Detect which cell encompasses the target text, then output its (x, y) center coordinate. 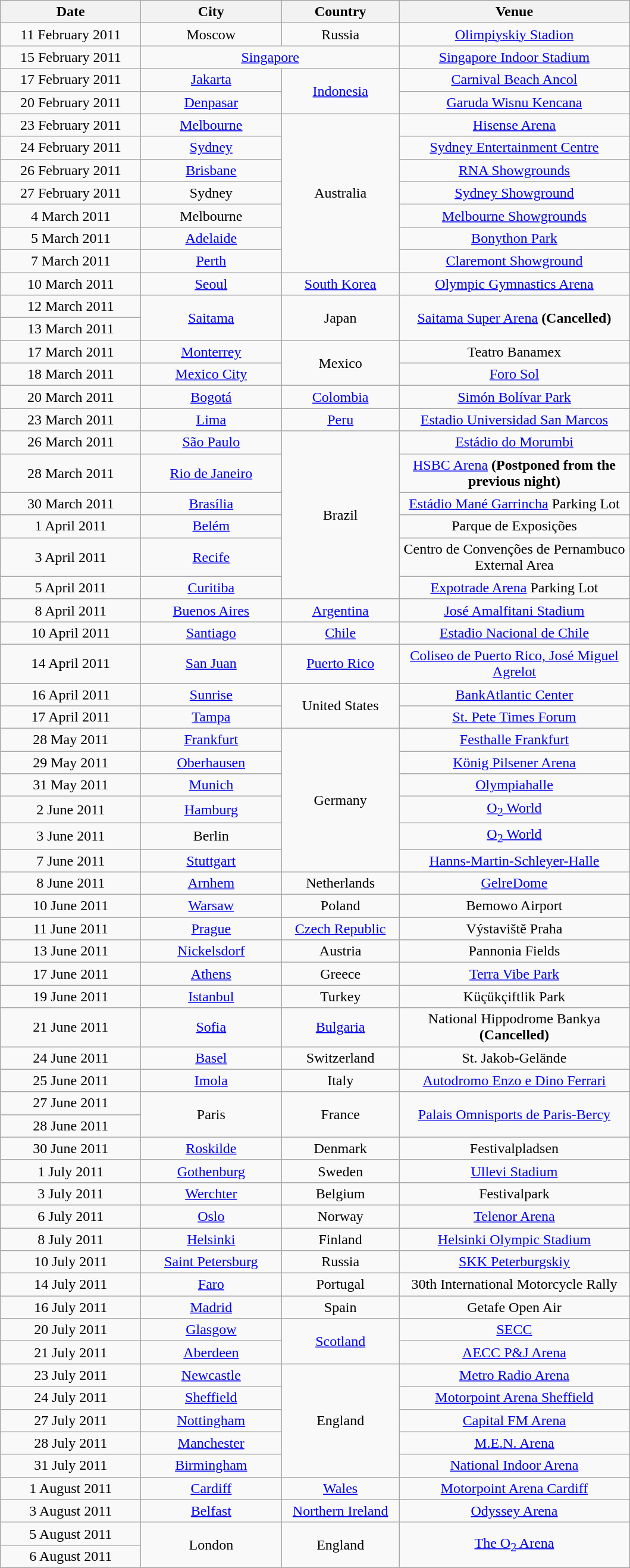
Festhalle Frankfurt (514, 740)
Venue (514, 12)
Greece (340, 974)
Colombia (340, 397)
Centro de Convenções de Pernambuco External Area (514, 557)
Arnhem (211, 883)
11 February 2011 (71, 35)
21 July 2011 (71, 1353)
Sunrise (211, 695)
Seoul (211, 284)
31 July 2011 (71, 1466)
Bulgaria (340, 1027)
Výstaviště Praha (514, 929)
National Indoor Arena (514, 1466)
17 April 2011 (71, 717)
1 August 2011 (71, 1488)
National Hippodrome Bankya (Cancelled) (514, 1027)
Brazil (340, 515)
Scotland (340, 1341)
São Paulo (211, 442)
25 June 2011 (71, 1080)
Estadio Nacional de Chile (514, 633)
Saitama Super Arena (Cancelled) (514, 318)
Stuttgart (211, 860)
15 February 2011 (71, 57)
Estádio Mané Garrincha Parking Lot (514, 504)
12 March 2011 (71, 307)
Odyssey Arena (514, 1511)
Denmark (340, 1148)
König Pilsener Arena (514, 763)
Recife (211, 557)
Chile (340, 633)
Turkey (340, 997)
Netherlands (340, 883)
17 March 2011 (71, 352)
Munich (211, 785)
HSBC Arena (Postponed from the previous night) (514, 473)
Poland (340, 906)
5 March 2011 (71, 238)
Paris (211, 1114)
The O2 Arena (514, 1545)
19 June 2011 (71, 997)
Manchester (211, 1443)
Hanns-Martin-Schleyer-Halle (514, 860)
27 February 2011 (71, 193)
Sydney Showground (514, 193)
Helsinki Olympic Stadium (514, 1239)
GelreDome (514, 883)
16 April 2011 (71, 695)
South Korea (340, 284)
11 June 2011 (71, 929)
Bonython Park (514, 238)
Werchter (211, 1194)
28 March 2011 (71, 473)
Sofia (211, 1027)
Estádio do Morumbi (514, 442)
18 March 2011 (71, 374)
Metro Radio Arena (514, 1375)
Mexico City (211, 374)
Aberdeen (211, 1353)
31 May 2011 (71, 785)
Santiago (211, 633)
3 August 2011 (71, 1511)
Pannonia Fields (514, 951)
Terra Vibe Park (514, 974)
1 April 2011 (71, 526)
Nickelsdorf (211, 951)
Motorpoint Arena Cardiff (514, 1488)
Prague (211, 929)
21 June 2011 (71, 1027)
Palais Omnisports de Paris-Bercy (514, 1114)
Capital FM Arena (514, 1420)
Tampa (211, 717)
Istanbul (211, 997)
5 August 2011 (71, 1533)
Claremont Showground (514, 261)
Czech Republic (340, 929)
Belém (211, 526)
10 March 2011 (71, 284)
Telenor Arena (514, 1216)
8 June 2011 (71, 883)
Bemowo Airport (514, 906)
8 April 2011 (71, 610)
Moscow (211, 35)
Olimpiyskiy Stadion (514, 35)
29 May 2011 (71, 763)
Faro (211, 1285)
27 July 2011 (71, 1420)
Finland (340, 1239)
13 June 2011 (71, 951)
26 March 2011 (71, 442)
Roskilde (211, 1148)
7 June 2011 (71, 860)
24 February 2011 (71, 148)
Austria (340, 951)
Rio de Janeiro (211, 473)
Melbourne Showgrounds (514, 215)
16 July 2011 (71, 1307)
Madrid (211, 1307)
Bogotá (211, 397)
Argentina (340, 610)
14 April 2011 (71, 663)
Norway (340, 1216)
BankAtlantic Center (514, 695)
30 March 2011 (71, 504)
Birmingham (211, 1466)
28 June 2011 (71, 1126)
Autodromo Enzo e Dino Ferrari (514, 1080)
Denpasar (211, 102)
Peru (340, 420)
SECC (514, 1330)
23 March 2011 (71, 420)
Festivalpark (514, 1194)
AECC P&J Arena (514, 1353)
13 March 2011 (71, 329)
6 August 2011 (71, 1556)
Northern Ireland (340, 1511)
26 February 2011 (71, 170)
7 March 2011 (71, 261)
Carnival Beach Ancol (514, 80)
France (340, 1114)
Japan (340, 318)
St. Jakob-Gelände (514, 1058)
10 July 2011 (71, 1262)
Basel (211, 1058)
Jakarta (211, 80)
Warsaw (211, 906)
Indonesia (340, 91)
23 February 2011 (71, 125)
17 June 2011 (71, 974)
2 June 2011 (71, 810)
Hisense Arena (514, 125)
Spain (340, 1307)
Mexico (340, 363)
Brisbane (211, 170)
6 July 2011 (71, 1216)
3 June 2011 (71, 836)
Frankfurt (211, 740)
SKK Peterburgskiy (514, 1262)
Parque de Exposições (514, 526)
10 June 2011 (71, 906)
Teatro Banamex (514, 352)
Date (71, 12)
Puerto Rico (340, 663)
1 July 2011 (71, 1171)
Singapore (270, 57)
Expotrade Arena Parking Lot (514, 588)
St. Pete Times Forum (514, 717)
Lima (211, 420)
Olympic Gymnastics Arena (514, 284)
24 June 2011 (71, 1058)
RNA Showgrounds (514, 170)
3 April 2011 (71, 557)
23 July 2011 (71, 1375)
5 April 2011 (71, 588)
Saitama (211, 318)
United States (340, 706)
8 July 2011 (71, 1239)
Festivalpladsen (514, 1148)
London (211, 1545)
17 February 2011 (71, 80)
José Amalfitani Stadium (514, 610)
Buenos Aires (211, 610)
Singapore Indoor Stadium (514, 57)
30 June 2011 (71, 1148)
Ullevi Stadium (514, 1171)
27 June 2011 (71, 1103)
Brasília (211, 504)
28 July 2011 (71, 1443)
Sheffield (211, 1398)
20 February 2011 (71, 102)
Oslo (211, 1216)
Motorpoint Arena Sheffield (514, 1398)
Australia (340, 193)
Wales (340, 1488)
Oberhausen (211, 763)
Adelaide (211, 238)
Country (340, 12)
20 March 2011 (71, 397)
Gothenburg (211, 1171)
Hamburg (211, 810)
Athens (211, 974)
24 July 2011 (71, 1398)
Saint Petersburg (211, 1262)
Germany (340, 800)
Berlin (211, 836)
Sweden (340, 1171)
Helsinki (211, 1239)
Newcastle (211, 1375)
3 July 2011 (71, 1194)
Getafe Open Air (514, 1307)
Belgium (340, 1194)
Cardiff (211, 1488)
30th International Motorcycle Rally (514, 1285)
Garuda Wisnu Kencana (514, 102)
Italy (340, 1080)
4 March 2011 (71, 215)
Belfast (211, 1511)
Olympiahalle (514, 785)
Curitiba (211, 588)
Switzerland (340, 1058)
M.E.N. Arena (514, 1443)
Perth (211, 261)
Coliseo de Puerto Rico, José Miguel Agrelot (514, 663)
14 July 2011 (71, 1285)
Monterrey (211, 352)
Foro Sol (514, 374)
10 April 2011 (71, 633)
Nottingham (211, 1420)
Glasgow (211, 1330)
Sydney Entertainment Centre (514, 148)
Estadio Universidad San Marcos (514, 420)
San Juan (211, 663)
City (211, 12)
28 May 2011 (71, 740)
Portugal (340, 1285)
Küçükçiftlik Park (514, 997)
Simón Bolívar Park (514, 397)
20 July 2011 (71, 1330)
Imola (211, 1080)
